Output the (x, y) coordinate of the center of the cell containing the given text.  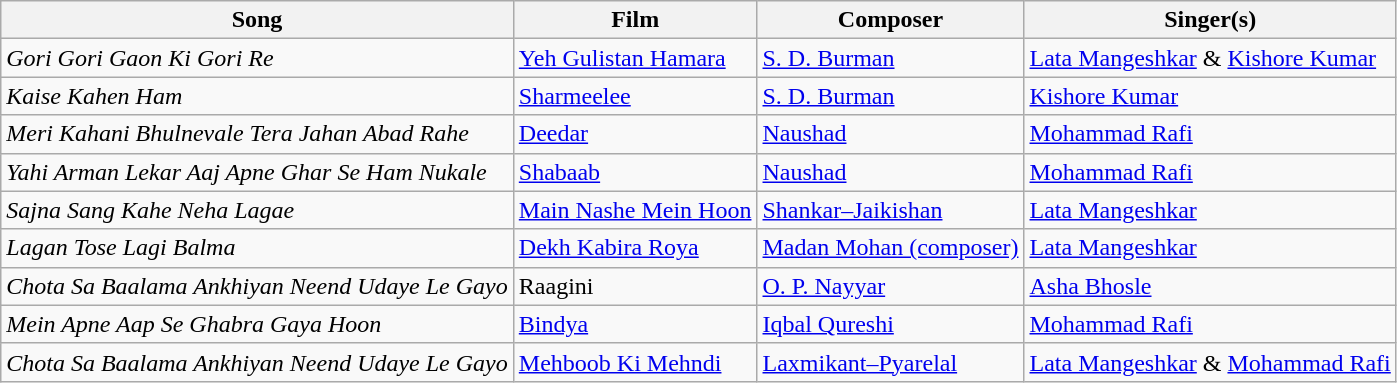
Gori Gori Gaon Ki Gori Re (258, 58)
Bindya (635, 324)
Shankar–Jaikishan (890, 210)
Meri Kahani Bhulnevale Tera Jahan Abad Rahe (258, 134)
Deedar (635, 134)
O. P. Nayyar (890, 286)
Sharmeelee (635, 96)
Laxmikant–Pyarelal (890, 362)
Asha Bhosle (1210, 286)
Sajna Sang Kahe Neha Lagae (258, 210)
Mehboob Ki Mehndi (635, 362)
Film (635, 20)
Mein Apne Aap Se Ghabra Gaya Hoon (258, 324)
Dekh Kabira Roya (635, 248)
Song (258, 20)
Lata Mangeshkar & Kishore Kumar (1210, 58)
Singer(s) (1210, 20)
Kaise Kahen Ham (258, 96)
Shabaab (635, 172)
Yahi Arman Lekar Aaj Apne Ghar Se Ham Nukale (258, 172)
Main Nashe Mein Hoon (635, 210)
Madan Mohan (composer) (890, 248)
Yeh Gulistan Hamara (635, 58)
Lata Mangeshkar & Mohammad Rafi (1210, 362)
Composer (890, 20)
Lagan Tose Lagi Balma (258, 248)
Iqbal Qureshi (890, 324)
Kishore Kumar (1210, 96)
Raagini (635, 286)
